Determine the (X, Y) coordinate at the center of the cell enclosing the given text.  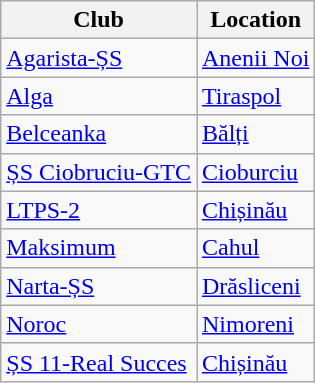
Belceanka (99, 134)
Narta-ȘS (99, 286)
Club (99, 20)
Nimoreni (255, 324)
ȘS Ciobruciu-GTC (99, 172)
Location (255, 20)
Bălți (255, 134)
Cioburciu (255, 172)
Noroc (99, 324)
LTPS-2 (99, 210)
Tiraspol (255, 96)
Agarista-ȘS (99, 58)
Drăsliceni (255, 286)
Cahul (255, 248)
Maksimum (99, 248)
ȘS 11-Real Succes (99, 362)
Anenii Noi (255, 58)
Alga (99, 96)
